Scan for the cell matching the given text and deliver its (x, y) coordinate at center. 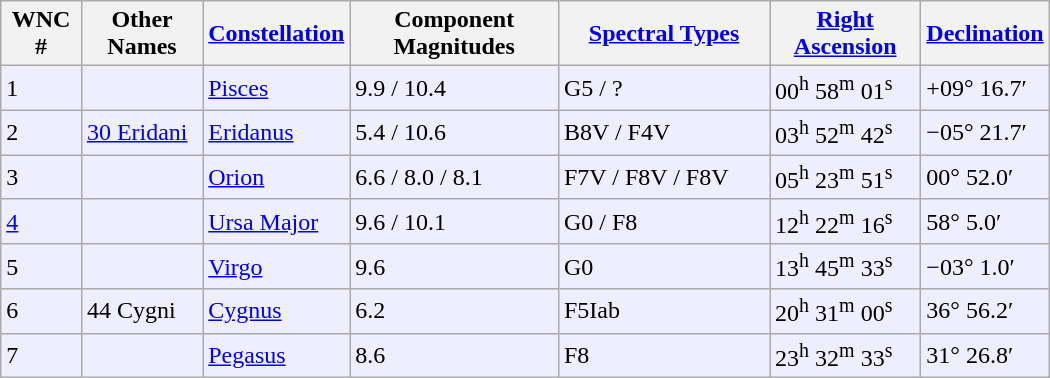
9.6 (454, 266)
30 Eridani (142, 132)
Declination (985, 34)
5.4 / 10.6 (454, 132)
F5Iab (664, 312)
Other Names (142, 34)
3 (42, 178)
58° 5.0′ (985, 222)
6 (42, 312)
Pisces (276, 88)
6.6 / 8.0 / 8.1 (454, 178)
G0 (664, 266)
F7V / F8V / F8V (664, 178)
Eridanus (276, 132)
23h 32m 33s (846, 356)
Pegasus (276, 356)
Cygnus (276, 312)
5 (42, 266)
B8V / F4V (664, 132)
31° 26.8′ (985, 356)
9.6 / 10.1 (454, 222)
12h 22m 16s (846, 222)
Ursa Major (276, 222)
1 (42, 88)
WNC # (42, 34)
Virgo (276, 266)
8.6 (454, 356)
2 (42, 132)
Component Magnitudes (454, 34)
03h 52m 42s (846, 132)
Spectral Types (664, 34)
Constellation (276, 34)
6.2 (454, 312)
−05° 21.7′ (985, 132)
7 (42, 356)
36° 56.2′ (985, 312)
00h 58m 01s (846, 88)
20h 31m 00s (846, 312)
G0 / F8 (664, 222)
Right Ascension (846, 34)
9.9 / 10.4 (454, 88)
−03° 1.0′ (985, 266)
G5 / ? (664, 88)
44 Cygni (142, 312)
05h 23m 51s (846, 178)
4 (42, 222)
00° 52.0′ (985, 178)
F8 (664, 356)
13h 45m 33s (846, 266)
+09° 16.7′ (985, 88)
Orion (276, 178)
